Provide the (x, y) coordinate of the cell's center where the given text is located.  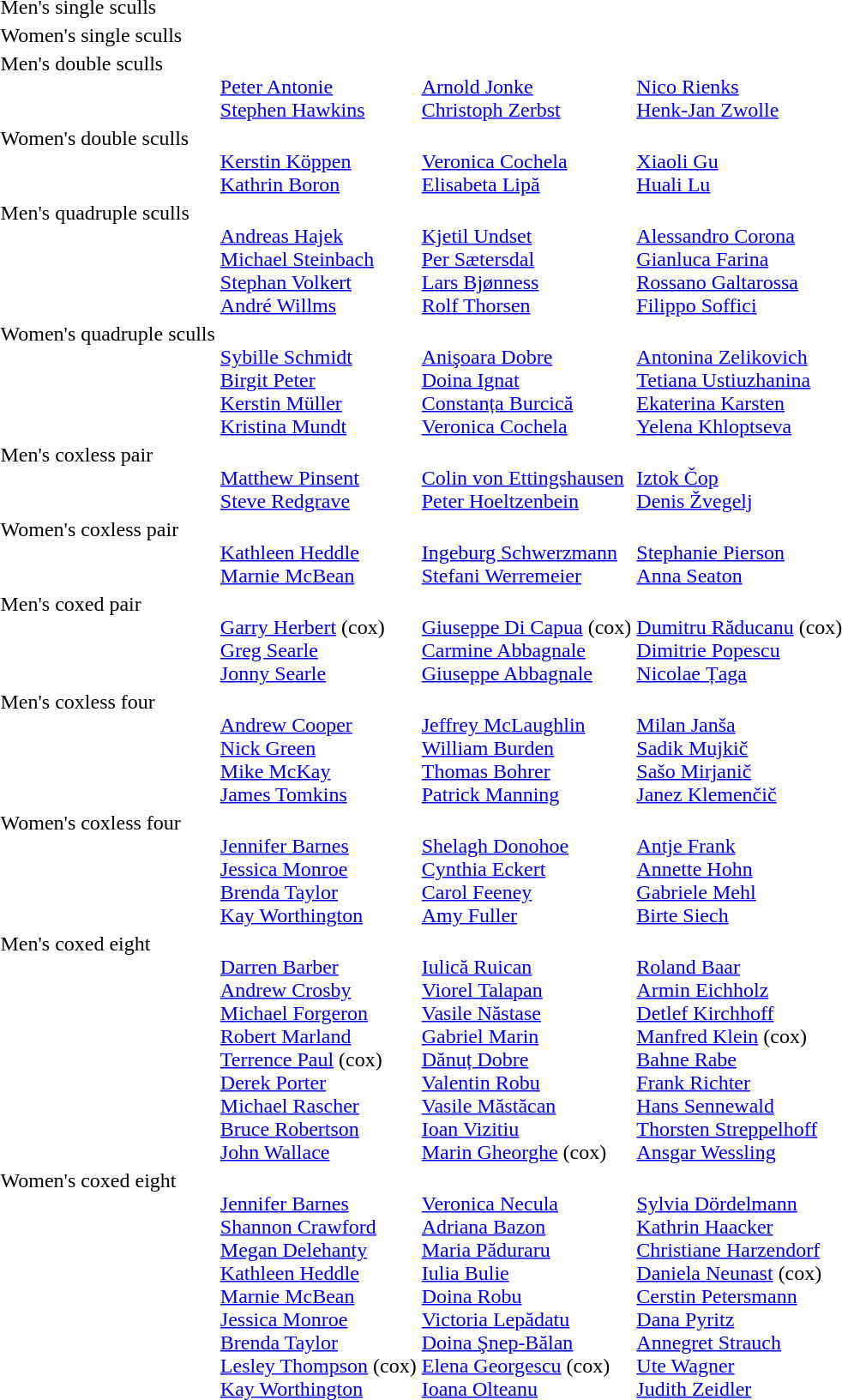
Iulică RuicanViorel TalapanVasile NăstaseGabriel MarinDănuț DobreValentin RobuVasile MăstăcanIoan VizitiuMarin Gheorghe (cox) (526, 1048)
Arnold JonkeChristoph Zerbst (526, 87)
Kjetil UndsetPer SætersdalLars BjønnessRolf Thorsen (526, 259)
Colin von EttingshausenPeter Hoeltzenbein (526, 478)
Ingeburg SchwerzmannStefani Werremeier (526, 552)
Shelagh DonohoeCynthia EckertCarol FeeneyAmy Fuller (526, 869)
Garry Herbert (cox)Greg SearleJonny Searle (318, 638)
Andreas HajekMichael SteinbachStephan VolkertAndré Willms (318, 259)
Peter AntonieStephen Hawkins (318, 87)
Kerstin KöppenKathrin Boron (318, 161)
Andrew CooperNick GreenMike McKayJames Tomkins (318, 748)
Jennifer BarnesJessica MonroeBrenda TaylorKay Worthington (318, 869)
Veronica CochelaElisabeta Lipă (526, 161)
Kathleen HeddleMarnie McBean (318, 552)
Matthew PinsentSteve Redgrave (318, 478)
Sybille SchmidtBirgit PeterKerstin MüllerKristina Mundt (318, 380)
Giuseppe Di Capua (cox) Carmine AbbagnaleGiuseppe Abbagnale (526, 638)
Anişoara DobreDoina IgnatConstanța BurcicăVeronica Cochela (526, 380)
Jeffrey McLaughlinWilliam BurdenThomas BohrerPatrick Manning (526, 748)
Darren BarberAndrew CrosbyMichael ForgeronRobert MarlandTerrence Paul (cox)Derek PorterMichael RascherBruce RobertsonJohn Wallace (318, 1048)
